Provide the [X, Y] coordinate of the cell's center where the given text is located.  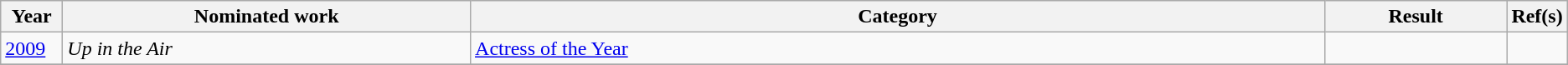
Ref(s) [1537, 17]
Up in the Air [266, 48]
Category [898, 17]
Result [1416, 17]
2009 [32, 48]
Actress of the Year [898, 48]
Nominated work [266, 17]
Year [32, 17]
